Determine the [x, y] coordinate at the center of the cell enclosing the given text.  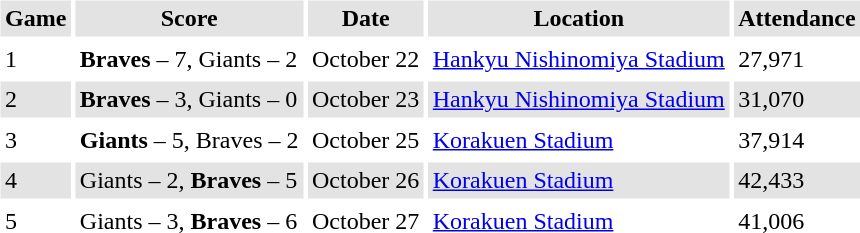
Giants – 2, Braves – 5 [189, 180]
Score [189, 18]
October 26 [365, 180]
42,433 [797, 180]
Braves – 7, Giants – 2 [189, 59]
Braves – 3, Giants – 0 [189, 100]
1 [35, 59]
Location [578, 18]
4 [35, 180]
3 [35, 140]
October 25 [365, 140]
October 23 [365, 100]
Giants – 5, Braves – 2 [189, 140]
27,971 [797, 59]
October 22 [365, 59]
37,914 [797, 140]
Game [35, 18]
31,070 [797, 100]
2 [35, 100]
Attendance [797, 18]
Date [365, 18]
